Detect which cell encompasses the target text, then output its (X, Y) center coordinate. 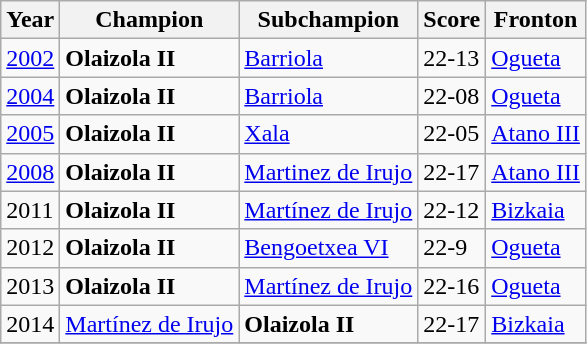
2004 (30, 96)
Xala (328, 134)
2002 (30, 58)
Bengoetxea VI (328, 248)
22-16 (452, 286)
Score (452, 20)
Fronton (536, 20)
22-13 (452, 58)
22-08 (452, 96)
22-12 (452, 210)
22-9 (452, 248)
Year (30, 20)
2013 (30, 286)
Martinez de Irujo (328, 172)
2014 (30, 324)
2005 (30, 134)
22-05 (452, 134)
Subchampion (328, 20)
2012 (30, 248)
Champion (150, 20)
2011 (30, 210)
2008 (30, 172)
